Return [X, Y] of the center of cell containing provided text 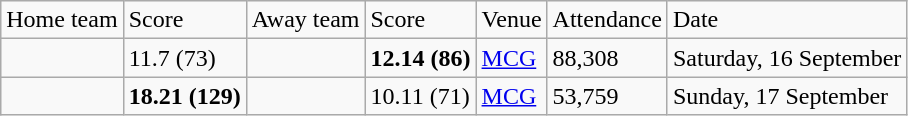
11.7 (73) [184, 58]
10.11 (71) [420, 96]
Away team [306, 20]
Saturday, 16 September [786, 58]
Sunday, 17 September [786, 96]
Home team [62, 20]
Attendance [607, 20]
88,308 [607, 58]
Venue [512, 20]
12.14 (86) [420, 58]
Date [786, 20]
18.21 (129) [184, 96]
53,759 [607, 96]
